Search for the cell housing the specified text and yield its (x, y) center coordinate. 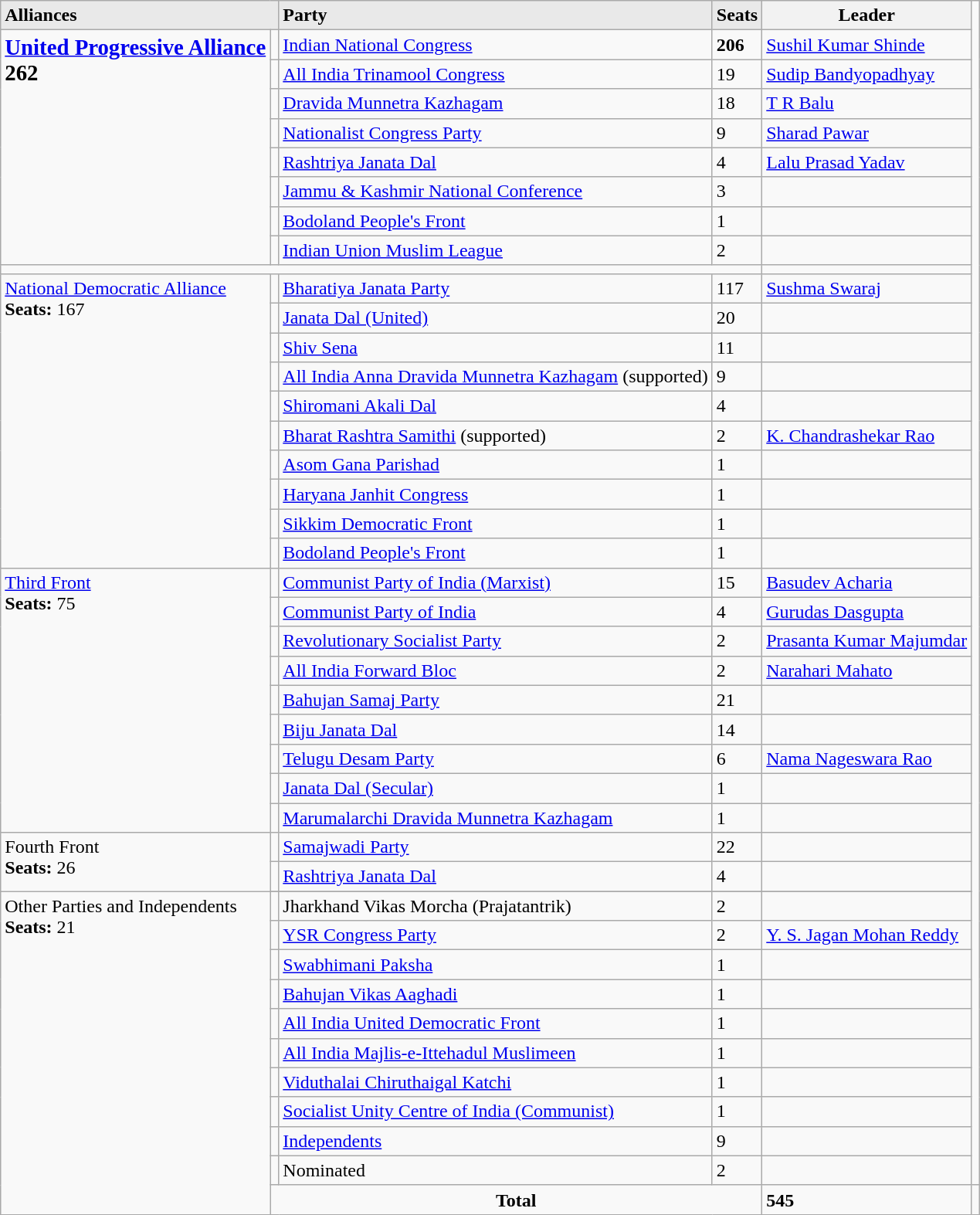
Sudip Bandyopadhyay (866, 74)
United Progressive Alliance262 (136, 148)
Basudev Acharia (866, 582)
22 (737, 847)
National Democratic AllianceSeats: 167 (136, 420)
Communist Party of India (Marxist) (496, 582)
18 (737, 104)
Other Parties and IndependentsSeats: 21 (136, 1054)
20 (737, 317)
Party (496, 15)
Bahujan Vikas Aaghadi (496, 994)
T R Balu (866, 104)
Y. S. Jagan Mohan Reddy (866, 935)
Telugu Desam Party (496, 759)
206 (737, 45)
Dravida Munnetra Kazhagam (496, 104)
21 (737, 700)
All India Anna Dravida Munnetra Kazhagam (supported) (496, 377)
All India United Democratic Front (496, 1023)
All India Majlis-e-Ittehadul Muslimeen (496, 1053)
Samajwadi Party (496, 847)
Socialist Unity Centre of India (Communist) (496, 1111)
Haryana Janhit Congress (496, 494)
545 (866, 1200)
Shiv Sena (496, 347)
All India Trinamool Congress (496, 74)
Seats (737, 15)
Sharad Pawar (866, 133)
Nominated (496, 1170)
Jharkhand Vikas Morcha (Prajatantrik) (496, 906)
Nama Nageswara Rao (866, 759)
All India Forward Bloc (496, 670)
Bharatiya Janata Party (496, 288)
Fourth FrontSeats: 26 (136, 862)
Janata Dal (Secular) (496, 788)
Bharat Rashtra Samithi (supported) (496, 436)
Swabhimani Paksha (496, 965)
Shiromani Akali Dal (496, 406)
Asom Gana Parishad (496, 465)
Total (516, 1200)
Prasanta Kumar Majumdar (866, 641)
Sikkim Democratic Front (496, 524)
6 (737, 759)
15 (737, 582)
Leader (866, 15)
Third FrontSeats: 75 (136, 700)
Lalu Prasad Yadav (866, 162)
Biju Janata Dal (496, 729)
117 (737, 288)
Sushil Kumar Shinde (866, 45)
3 (737, 192)
Sushma Swaraj (866, 288)
Alliances (140, 15)
Janata Dal (United) (496, 317)
19 (737, 74)
Communist Party of India (496, 612)
11 (737, 347)
Jammu & Kashmir National Conference (496, 192)
Indian Union Muslim League (496, 250)
Viduthalai Chiruthaigal Katchi (496, 1082)
K. Chandrashekar Rao (866, 436)
Indian National Congress (496, 45)
Bahujan Samaj Party (496, 700)
14 (737, 729)
YSR Congress Party (496, 935)
Gurudas Dasgupta (866, 612)
Revolutionary Socialist Party (496, 641)
Independents (496, 1141)
Narahari Mahato (866, 670)
Nationalist Congress Party (496, 133)
Marumalarchi Dravida Munnetra Kazhagam (496, 818)
